Search for the cell housing the specified text and yield its (X, Y) center coordinate. 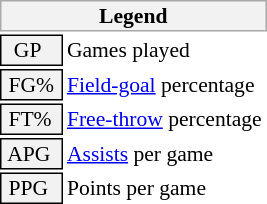
Legend (134, 16)
Free-throw percentage (166, 120)
APG (31, 154)
Field-goal percentage (166, 85)
Games played (166, 50)
Assists per game (166, 154)
FT% (31, 120)
GP (31, 50)
FG% (31, 85)
PPG (31, 188)
Points per game (166, 188)
